From the cell containing the given text, extract its center point as (x, y) coordinate. 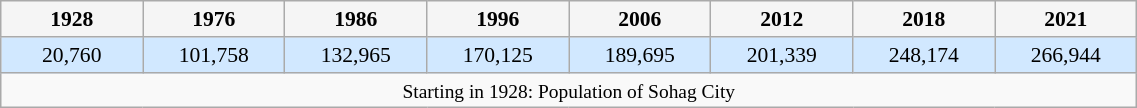
189,695 (640, 55)
1986 (356, 19)
201,339 (782, 55)
170,125 (498, 55)
2018 (924, 19)
Starting in 1928: Population of Sohag City (569, 90)
266,944 (1066, 55)
1928 (72, 19)
248,174 (924, 55)
1976 (214, 19)
20,760 (72, 55)
101,758 (214, 55)
2006 (640, 19)
2021 (1066, 19)
2012 (782, 19)
132,965 (356, 55)
1996 (498, 19)
